Search for the cell housing the specified text and yield its [x, y] center coordinate. 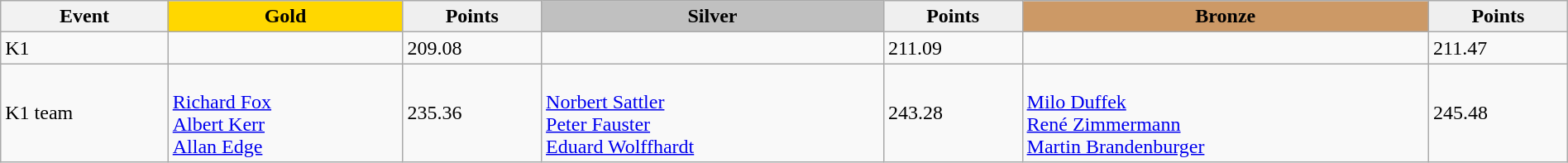
Event [84, 17]
243.28 [953, 113]
Richard FoxAlbert KerrAllan Edge [285, 113]
Bronze [1226, 17]
Norbert SattlerPeter FausterEduard Wolffhardt [713, 113]
211.09 [953, 48]
K1 [84, 48]
K1 team [84, 113]
245.48 [1499, 113]
Milo DuffekRené ZimmermannMartin Brandenburger [1226, 113]
Gold [285, 17]
209.08 [472, 48]
211.47 [1499, 48]
235.36 [472, 113]
Silver [713, 17]
